Return (x, y) of the center of cell containing provided text 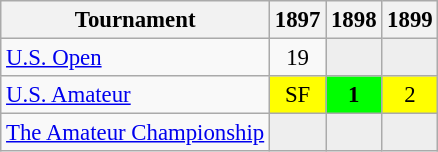
19 (298, 58)
1 (354, 95)
The Amateur Championship (136, 133)
2 (410, 95)
1898 (354, 20)
U.S. Open (136, 58)
Tournament (136, 20)
1897 (298, 20)
1899 (410, 20)
SF (298, 95)
U.S. Amateur (136, 95)
